Locate the cell with the specified text and output its (X, Y) center coordinate. 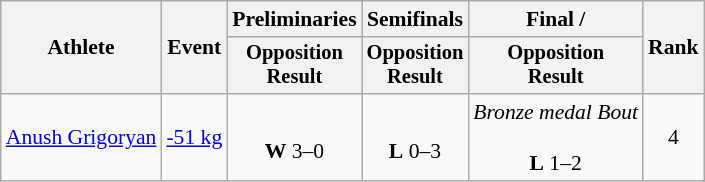
Rank (674, 48)
Event (194, 48)
Bronze medal BoutL 1–2 (556, 138)
4 (674, 138)
Athlete (82, 48)
L 0–3 (416, 138)
Final / (556, 19)
Preliminaries (294, 19)
Anush Grigoryan (82, 138)
W 3–0 (294, 138)
Semifinals (416, 19)
-51 kg (194, 138)
